Determine the (X, Y) coordinate at the center of the cell enclosing the given text.  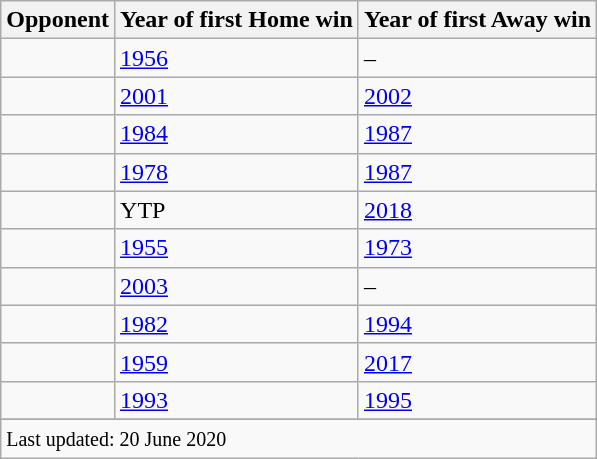
YTP (237, 210)
2001 (237, 96)
1955 (237, 248)
2003 (237, 286)
Year of first Home win (237, 20)
Year of first Away win (477, 20)
Opponent (58, 20)
1984 (237, 134)
1973 (477, 248)
1982 (237, 324)
1995 (477, 400)
1994 (477, 324)
1959 (237, 362)
2018 (477, 210)
1993 (237, 400)
Last updated: 20 June 2020 (299, 438)
1978 (237, 172)
2002 (477, 96)
2017 (477, 362)
1956 (237, 58)
